Scan for the cell matching the given text and deliver its [X, Y] coordinate at center. 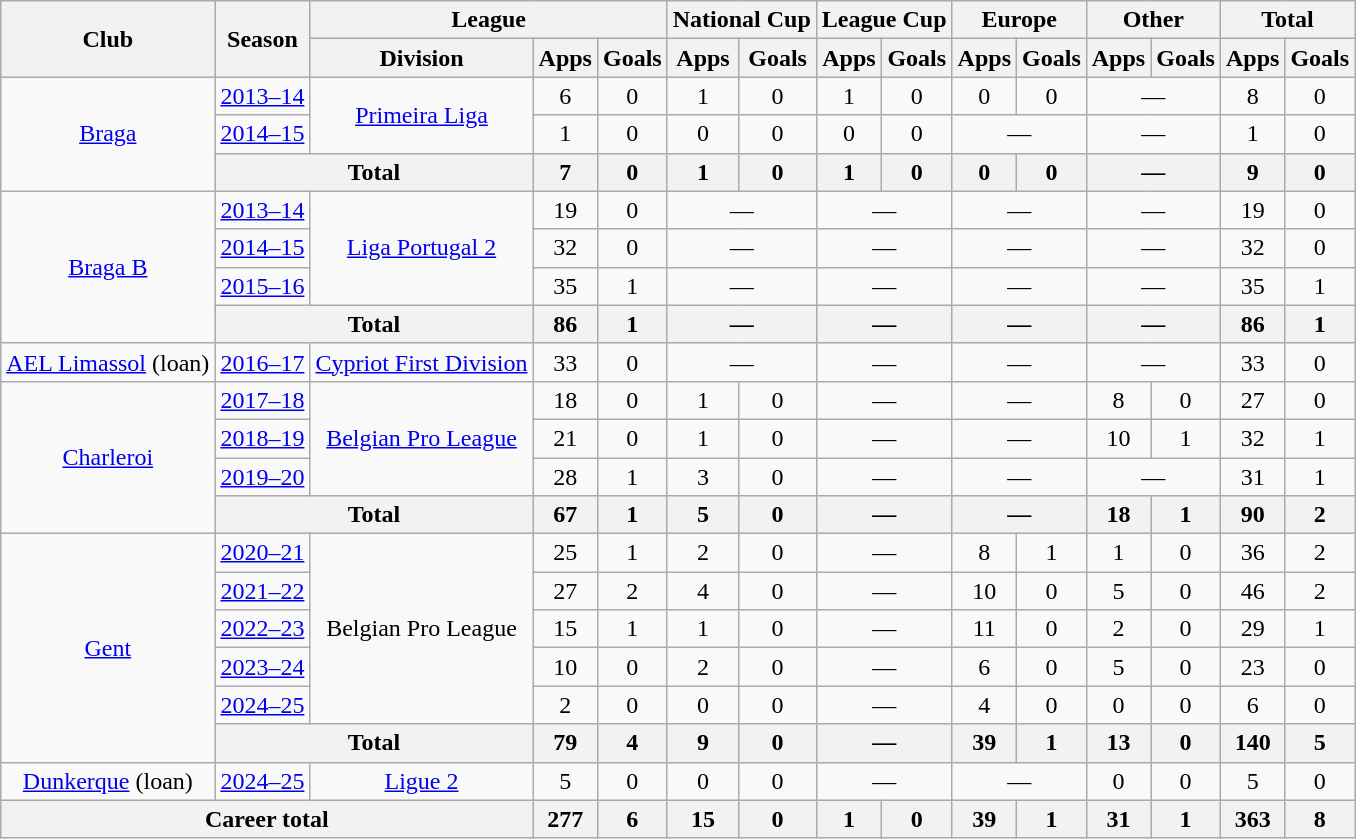
79 [565, 743]
Charleroi [108, 457]
2022–23 [262, 629]
2015–16 [262, 286]
AEL Limassol (loan) [108, 362]
Cypriot First Division [422, 362]
Ligue 2 [422, 781]
Gent [108, 648]
National Cup [742, 20]
25 [565, 553]
11 [984, 629]
46 [1252, 591]
Other [1153, 20]
363 [1252, 819]
28 [565, 477]
Dunkerque (loan) [108, 781]
2020–21 [262, 553]
Braga B [108, 267]
Europe [1019, 20]
7 [565, 172]
2016–17 [262, 362]
29 [1252, 629]
23 [1252, 667]
Primeira Liga [422, 115]
3 [703, 477]
2019–20 [262, 477]
2018–19 [262, 438]
Season [262, 39]
Braga [108, 134]
Liga Portugal 2 [422, 248]
21 [565, 438]
League Cup [884, 20]
36 [1252, 553]
Career total [267, 819]
Club [108, 39]
2021–22 [262, 591]
2023–24 [262, 667]
13 [1118, 743]
Division [422, 58]
277 [565, 819]
140 [1252, 743]
67 [565, 515]
League [488, 20]
90 [1252, 515]
2017–18 [262, 400]
